Output the [X, Y] coordinate of the center of the cell containing the given text.  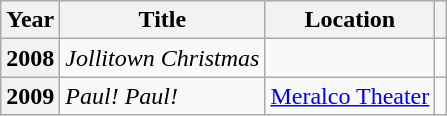
2009 [30, 96]
2008 [30, 58]
Title [162, 20]
Location [350, 20]
Jollitown Christmas [162, 58]
Paul! Paul! [162, 96]
Meralco Theater [350, 96]
Year [30, 20]
